Identify which cell holds the provided text, then report its [X, Y] central coordinate. 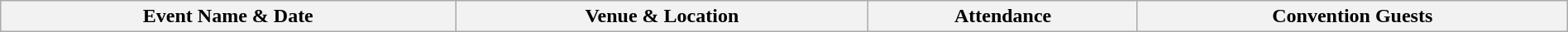
Venue & Location [662, 16]
Convention Guests [1352, 16]
Attendance [1002, 16]
Event Name & Date [228, 16]
